Detect which cell encompasses the target text, then output its [x, y] center coordinate. 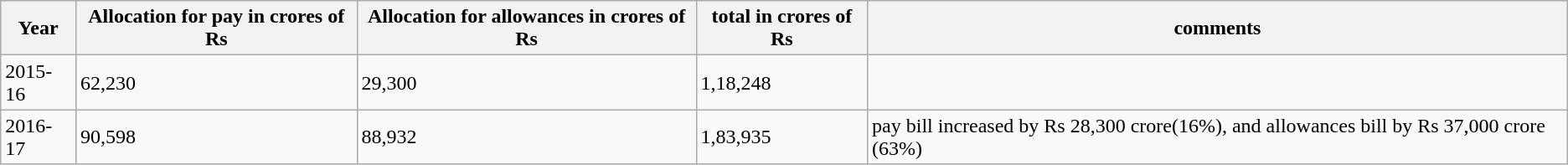
Year [39, 28]
90,598 [216, 137]
62,230 [216, 82]
2016-17 [39, 137]
1,18,248 [781, 82]
pay bill increased by Rs 28,300 crore(16%), and allowances bill by Rs 37,000 crore (63%) [1218, 137]
1,83,935 [781, 137]
88,932 [526, 137]
29,300 [526, 82]
total in crores of Rs [781, 28]
comments [1218, 28]
2015-16 [39, 82]
Allocation for pay in crores of Rs [216, 28]
Allocation for allowances in crores of Rs [526, 28]
